Provide the [x, y] coordinate of the cell's center where the given text is located.  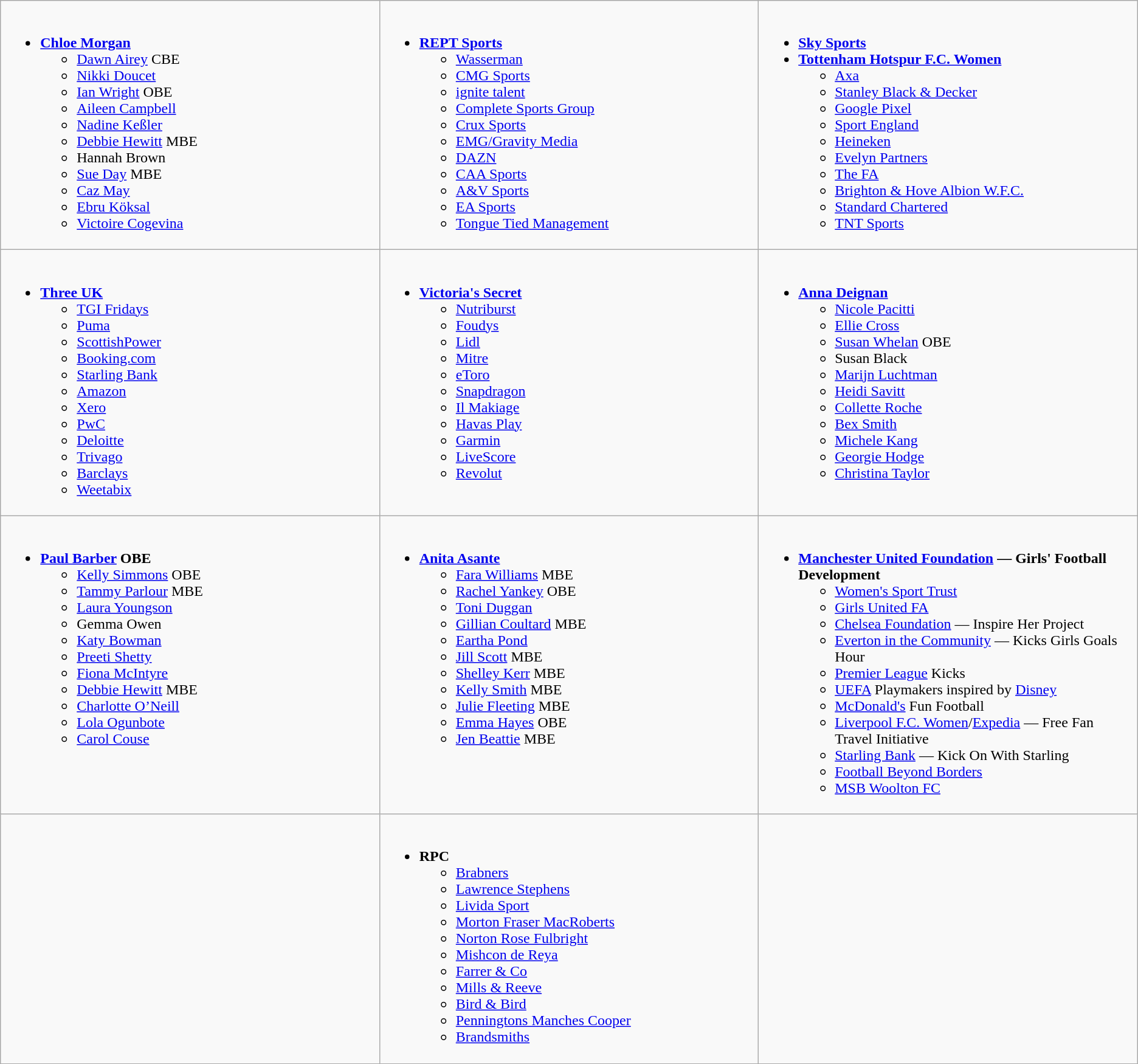
Victoria's SecretNutriburstFoudysLidlMitreeToroSnapdragonIl MakiageHavas PlayGarminLiveScoreRevolut [569, 383]
REPT SportsWassermanCMG Sportsignite talentComplete Sports GroupCrux SportsEMG/Gravity MediaDAZNCAA SportsA&V SportsEA SportsTongue Tied Management [569, 125]
Three UKTGI FridaysPumaScottishPowerBooking.comStarling BankAmazonXeroPwCDeloitteTrivagoBarclaysWeetabix [190, 383]
